Pinpoint the cell where the given text exists, returning its [X, Y] midpoint coordinate. 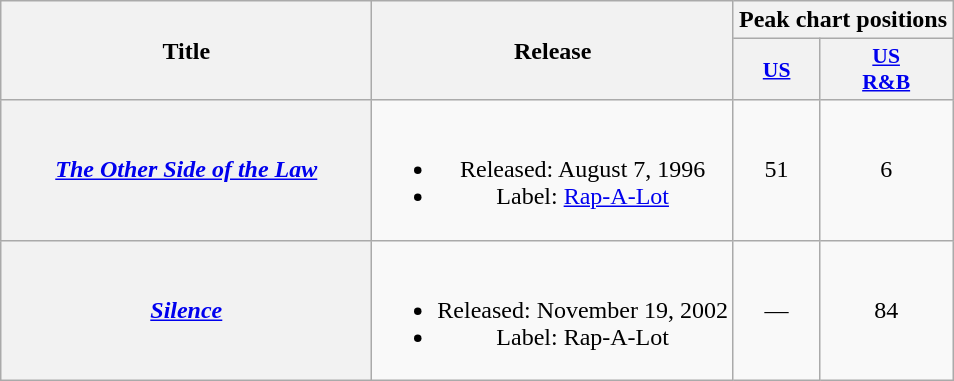
6 [886, 170]
— [776, 310]
84 [886, 310]
Released: August 7, 1996Label: Rap-A-Lot [553, 170]
USR&B [886, 70]
US [776, 70]
Release [553, 50]
Released: November 19, 2002Label: Rap-A-Lot [553, 310]
51 [776, 170]
Silence [186, 310]
Peak chart positions [842, 20]
Title [186, 50]
The Other Side of the Law [186, 170]
